Return (x, y) of the center of cell containing provided text 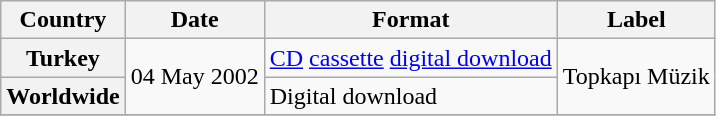
04 May 2002 (194, 77)
Topkapı Müzik (636, 77)
Turkey (63, 58)
CD cassette digital download (410, 58)
Worldwide (63, 96)
Date (194, 20)
Format (410, 20)
Label (636, 20)
Digital download (410, 96)
Country (63, 20)
